Find where the given text appears and provide that cell's center as [X, Y] coordinate. 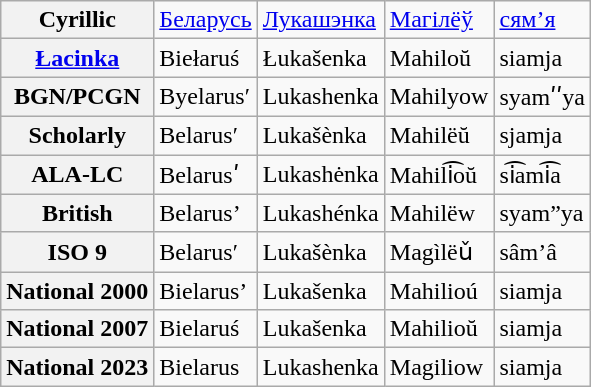
Mahili͡oŭ [439, 174]
Łukašenka [320, 58]
Magiliow [439, 367]
Беларусь [206, 20]
Mahilyow [439, 97]
Лукашэнка [320, 20]
сям’я [542, 20]
Scholarly [78, 135]
Mahilëŭ [439, 135]
Mahilioŭ [439, 329]
British [78, 213]
Belarusʹ [206, 174]
Cyrillic [78, 20]
sâm’â [542, 252]
Bielarus [206, 367]
BGN/PCGN [78, 97]
sjamja [542, 135]
Mahilëw [439, 213]
Łacinka [78, 58]
Magìlëǔ [439, 252]
Lukashėnka [320, 174]
si͡ami͡a [542, 174]
syamʹʹya [542, 97]
syam”ya [542, 213]
Bielaruś [206, 329]
Belarus’ [206, 213]
Mahilioú [439, 291]
National 2023 [78, 367]
Магілёў [439, 20]
National 2007 [78, 329]
National 2000 [78, 291]
ISO 9 [78, 252]
ALA-LC [78, 174]
Bielarus’ [206, 291]
Mahiloŭ [439, 58]
Byelarus′ [206, 97]
Lukashénka [320, 213]
Biełaruś [206, 58]
